Return [x, y] of the center of cell containing provided text 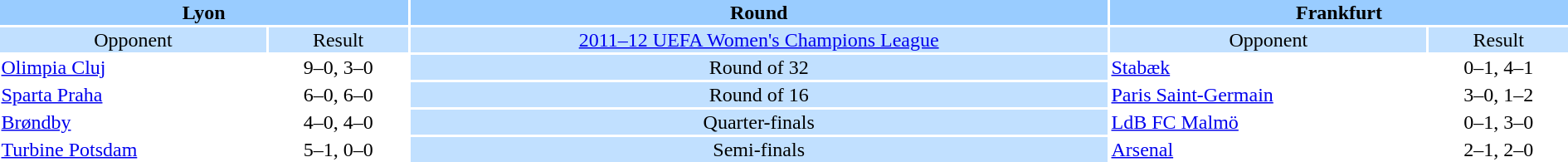
3–0, 1–2 [1498, 95]
6–0, 6–0 [338, 95]
0–1, 4–1 [1498, 67]
Round of 16 [758, 95]
2011–12 UEFA Women's Champions League [758, 40]
2–1, 2–0 [1498, 150]
Arsenal [1269, 150]
Frankfurt [1339, 12]
0–1, 3–0 [1498, 122]
5–1, 0–0 [338, 150]
Paris Saint-Germain [1269, 95]
4–0, 4–0 [338, 122]
Sparta Praha [133, 95]
Quarter-finals [758, 122]
Lyon [204, 12]
9–0, 3–0 [338, 67]
Turbine Potsdam [133, 150]
Semi-finals [758, 150]
Olimpia Cluj [133, 67]
Round of 32 [758, 67]
Stabæk [1269, 67]
Brøndby [133, 122]
LdB FC Malmö [1269, 122]
Round [758, 12]
